Locate the cell with the specified text and output its [X, Y] center coordinate. 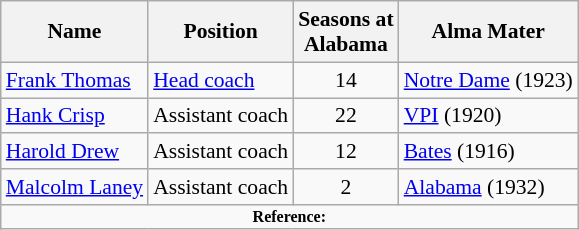
Position [220, 32]
Bates (1916) [488, 152]
Name [74, 32]
Alabama (1932) [488, 187]
Malcolm Laney [74, 187]
Seasons atAlabama [346, 32]
Reference: [290, 217]
12 [346, 152]
Notre Dame (1923) [488, 80]
2 [346, 187]
Alma Mater [488, 32]
Hank Crisp [74, 116]
VPI (1920) [488, 116]
14 [346, 80]
22 [346, 116]
Harold Drew [74, 152]
Head coach [220, 80]
Frank Thomas [74, 80]
